Locate the cell with the specified text and output its [X, Y] center coordinate. 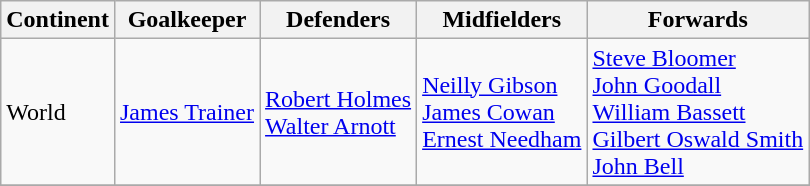
Continent [58, 20]
Defenders [338, 20]
Midfielders [502, 20]
Goalkeeper [186, 20]
Steve Bloomer John Goodall William Bassett Gilbert Oswald Smith John Bell [698, 112]
Forwards [698, 20]
Robert Holmes Walter Arnott [338, 112]
James Trainer [186, 112]
World [58, 112]
Neilly Gibson James Cowan Ernest Needham [502, 112]
